Detect which cell encompasses the target text, then output its (X, Y) center coordinate. 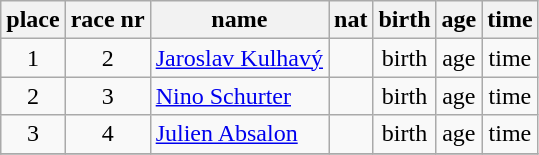
Jaroslav Kulhavý (239, 58)
place (33, 20)
1 (33, 58)
4 (108, 134)
name (239, 20)
nat (351, 20)
Julien Absalon (239, 134)
race nr (108, 20)
Nino Schurter (239, 96)
